Find where the given text appears and provide that cell's center as [X, Y] coordinate. 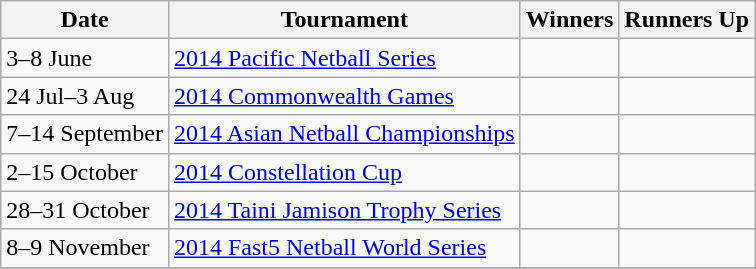
2014 Fast5 Netball World Series [344, 248]
2–15 October [85, 172]
3–8 June [85, 58]
Date [85, 20]
7–14 September [85, 134]
2014 Commonwealth Games [344, 96]
2014 Pacific Netball Series [344, 58]
8–9 November [85, 248]
Winners [570, 20]
Tournament [344, 20]
2014 Constellation Cup [344, 172]
2014 Taini Jamison Trophy Series [344, 210]
Runners Up [687, 20]
28–31 October [85, 210]
24 Jul–3 Aug [85, 96]
2014 Asian Netball Championships [344, 134]
